From the cell containing the given text, extract its center point as [X, Y] coordinate. 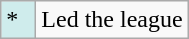
Led the league [112, 20]
* [18, 20]
